Return the (x, y) coordinate for the center point of the cell that contains the specified text.  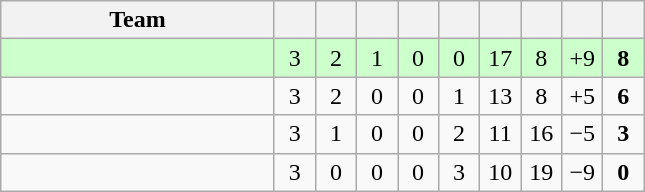
Team (138, 20)
10 (500, 172)
−9 (582, 172)
+9 (582, 58)
−5 (582, 134)
13 (500, 96)
17 (500, 58)
19 (542, 172)
16 (542, 134)
11 (500, 134)
+5 (582, 96)
6 (624, 96)
